Locate the cell with the specified text and output its [X, Y] center coordinate. 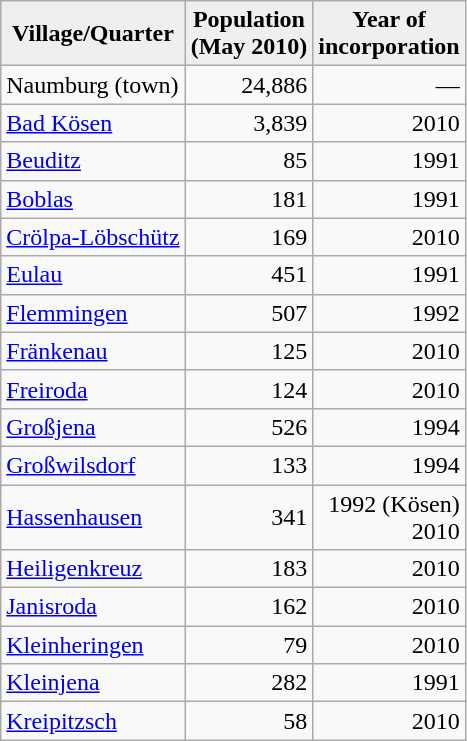
85 [249, 161]
Kleinjena [93, 683]
24,886 [249, 85]
Hassenhausen [93, 516]
Großwilsdorf [93, 465]
Eulau [93, 275]
451 [249, 275]
Fränkenau [93, 351]
282 [249, 683]
58 [249, 721]
1992 [389, 313]
Village/Quarter [93, 34]
125 [249, 351]
Heiligenkreuz [93, 569]
Bad Kösen [93, 123]
Flemmingen [93, 313]
Freiroda [93, 389]
Großjena [93, 427]
162 [249, 607]
181 [249, 199]
Kleinheringen [93, 645]
Beuditz [93, 161]
— [389, 85]
169 [249, 237]
Naumburg (town) [93, 85]
526 [249, 427]
Kreipitzsch [93, 721]
79 [249, 645]
124 [249, 389]
1992 (Kösen)2010 [389, 516]
133 [249, 465]
Crölpa-Löbschütz [93, 237]
Year ofincorporation [389, 34]
Boblas [93, 199]
507 [249, 313]
3,839 [249, 123]
Janisroda [93, 607]
341 [249, 516]
Population(May 2010) [249, 34]
183 [249, 569]
